For the text-containing cell, return its midpoint in [X, Y] coordinate format. 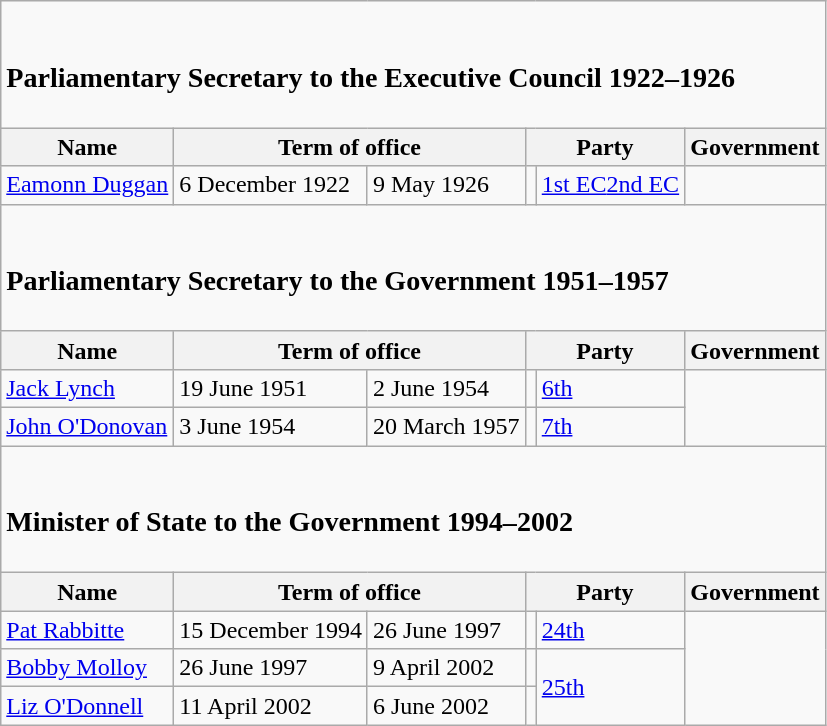
19 June 1951 [271, 388]
11 April 2002 [271, 706]
6 June 2002 [446, 706]
Parliamentary Secretary to the Government 1951–1957 [413, 268]
9 May 1926 [446, 185]
24th [610, 630]
Bobby Molloy [88, 668]
15 December 1994 [271, 630]
9 April 2002 [446, 668]
2 June 1954 [446, 388]
6th [610, 388]
Minister of State to the Government 1994–2002 [413, 510]
Pat Rabbitte [88, 630]
Eamonn Duggan [88, 185]
25th [610, 687]
John O'Donovan [88, 426]
Parliamentary Secretary to the Executive Council 1922–1926 [413, 64]
3 June 1954 [271, 426]
6 December 1922 [271, 185]
20 March 1957 [446, 426]
7th [610, 426]
Jack Lynch [88, 388]
1st EC2nd EC [610, 185]
Liz O'Donnell [88, 706]
